For the text-containing cell, return its midpoint in (x, y) coordinate format. 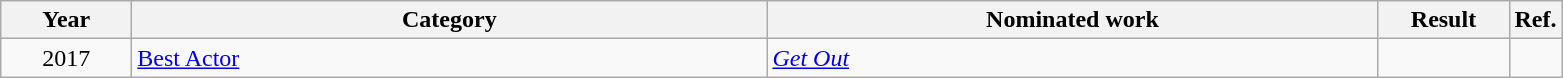
Year (66, 20)
Get Out (1072, 58)
Ref. (1536, 20)
Nominated work (1072, 20)
Result (1444, 20)
Best Actor (450, 58)
2017 (66, 58)
Category (450, 20)
